Pinpoint the cell where the given text exists, returning its (x, y) midpoint coordinate. 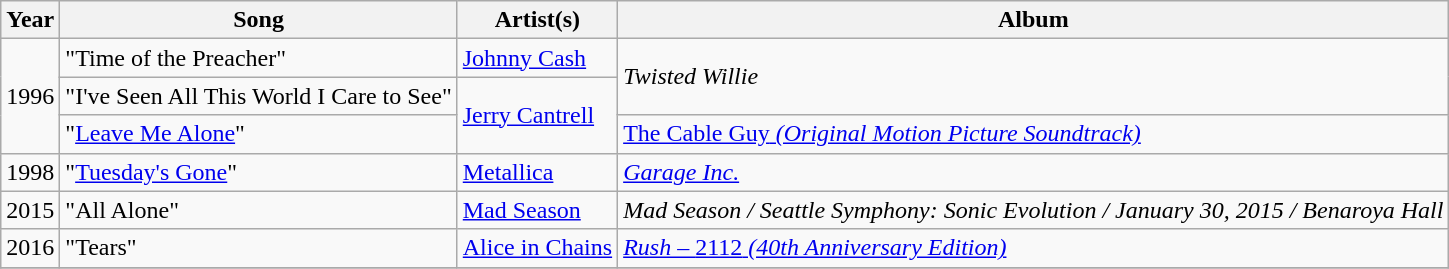
Johnny Cash (537, 58)
1998 (30, 172)
Alice in Chains (537, 248)
Jerry Cantrell (537, 115)
"Leave Me Alone" (258, 134)
Year (30, 20)
"All Alone" (258, 210)
2015 (30, 210)
Mad Season / Seattle Symphony: Sonic Evolution / January 30, 2015 / Benaroya Hall (1034, 210)
Rush – 2112 (40th Anniversary Edition) (1034, 248)
2016 (30, 248)
Twisted Willie (1034, 77)
Artist(s) (537, 20)
"Tears" (258, 248)
"Time of the Preacher" (258, 58)
The Cable Guy (Original Motion Picture Soundtrack) (1034, 134)
Song (258, 20)
"Tuesday's Gone" (258, 172)
Album (1034, 20)
"I've Seen All This World I Care to See" (258, 96)
1996 (30, 96)
Metallica (537, 172)
Mad Season (537, 210)
Garage Inc. (1034, 172)
